Scan for the cell matching the given text and deliver its (X, Y) coordinate at center. 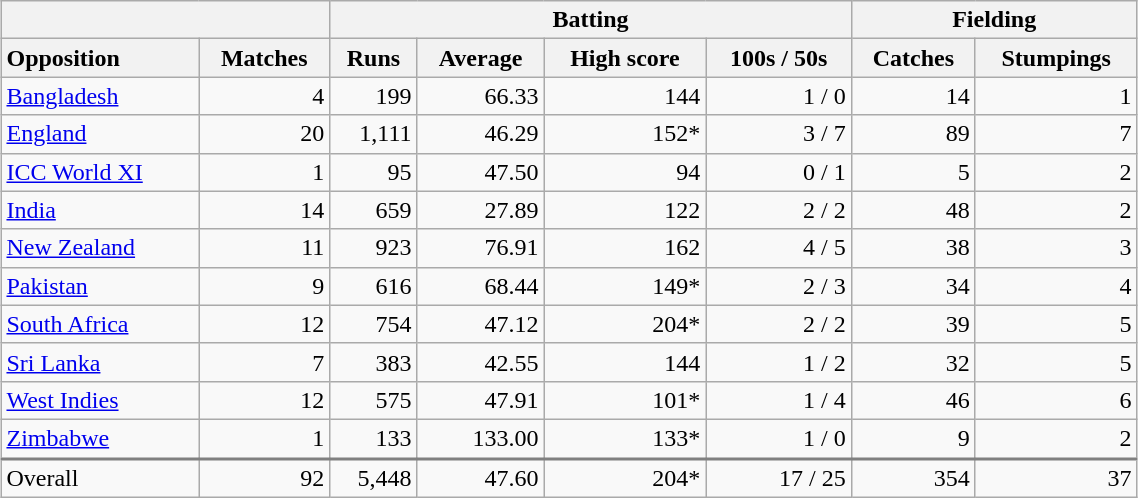
46.29 (480, 134)
100s / 50s (779, 58)
659 (374, 210)
68.44 (480, 286)
Catches (913, 58)
27.89 (480, 210)
149* (625, 286)
Opposition (100, 58)
1,111 (374, 134)
West Indies (100, 400)
Average (480, 58)
Runs (374, 58)
48 (913, 210)
76.91 (480, 248)
754 (374, 324)
Pakistan (100, 286)
42.55 (480, 362)
94 (625, 172)
354 (913, 478)
High score (625, 58)
383 (374, 362)
2 / 3 (779, 286)
47.60 (480, 478)
Fielding (994, 20)
Overall (100, 478)
199 (374, 96)
95 (374, 172)
3 / 7 (779, 134)
133 (374, 438)
47.91 (480, 400)
20 (264, 134)
39 (913, 324)
152* (625, 134)
Zimbabwe (100, 438)
133.00 (480, 438)
3 (1056, 248)
4 / 5 (779, 248)
37 (1056, 478)
47.12 (480, 324)
162 (625, 248)
34 (913, 286)
11 (264, 248)
101* (625, 400)
38 (913, 248)
89 (913, 134)
133* (625, 438)
South Africa (100, 324)
Stumpings (1056, 58)
616 (374, 286)
5,448 (374, 478)
Batting (591, 20)
32 (913, 362)
1 / 2 (779, 362)
17 / 25 (779, 478)
1 / 4 (779, 400)
0 / 1 (779, 172)
England (100, 134)
New Zealand (100, 248)
India (100, 210)
92 (264, 478)
575 (374, 400)
46 (913, 400)
Sri Lanka (100, 362)
122 (625, 210)
923 (374, 248)
47.50 (480, 172)
Bangladesh (100, 96)
6 (1056, 400)
ICC World XI (100, 172)
66.33 (480, 96)
Matches (264, 58)
